Return [x, y] of the center of cell containing provided text 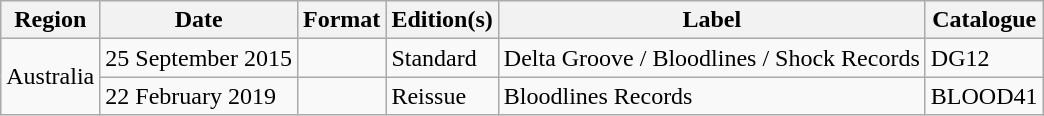
Label [712, 20]
Standard [442, 58]
Date [199, 20]
BLOOD41 [984, 96]
Edition(s) [442, 20]
22 February 2019 [199, 96]
Catalogue [984, 20]
DG12 [984, 58]
Region [50, 20]
Delta Groove / Bloodlines / Shock Records [712, 58]
Reissue [442, 96]
Australia [50, 77]
Format [341, 20]
Bloodlines Records [712, 96]
25 September 2015 [199, 58]
